From the cell containing the given text, extract its center point as [x, y] coordinate. 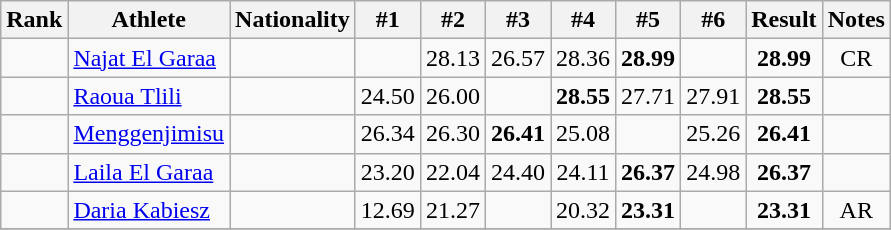
24.98 [714, 172]
Rank [34, 20]
Raoua Tlili [149, 96]
#3 [518, 20]
20.32 [582, 210]
AR [856, 210]
23.20 [388, 172]
25.26 [714, 134]
27.71 [648, 96]
26.00 [452, 96]
24.11 [582, 172]
Athlete [149, 20]
26.30 [452, 134]
#6 [714, 20]
27.91 [714, 96]
Menggenjimisu [149, 134]
22.04 [452, 172]
Daria Kabiesz [149, 210]
Notes [856, 20]
24.50 [388, 96]
#5 [648, 20]
12.69 [388, 210]
Laila El Garaa [149, 172]
CR [856, 58]
26.57 [518, 58]
24.40 [518, 172]
28.36 [582, 58]
Najat El Garaa [149, 58]
#4 [582, 20]
#2 [452, 20]
26.34 [388, 134]
21.27 [452, 210]
Nationality [293, 20]
Result [784, 20]
25.08 [582, 134]
#1 [388, 20]
28.13 [452, 58]
